Extract the (x, y) coordinate from the center of the cell holding the provided text.  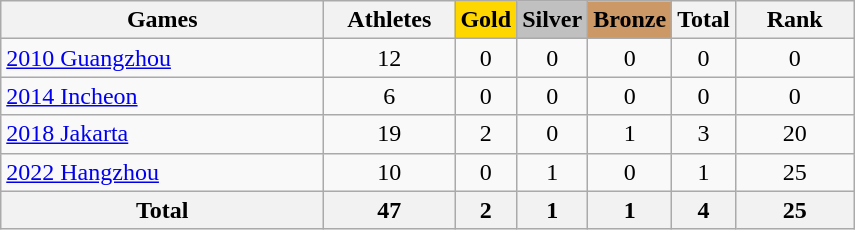
Games (162, 20)
6 (390, 96)
2022 Hangzhou (162, 172)
Rank (794, 20)
2018 Jakarta (162, 134)
Gold (486, 20)
47 (390, 210)
Bronze (630, 20)
3 (704, 134)
Athletes (390, 20)
12 (390, 58)
4 (704, 210)
10 (390, 172)
20 (794, 134)
19 (390, 134)
2010 Guangzhou (162, 58)
2014 Incheon (162, 96)
Silver (552, 20)
